For the text-containing cell, return its midpoint in (X, Y) coordinate format. 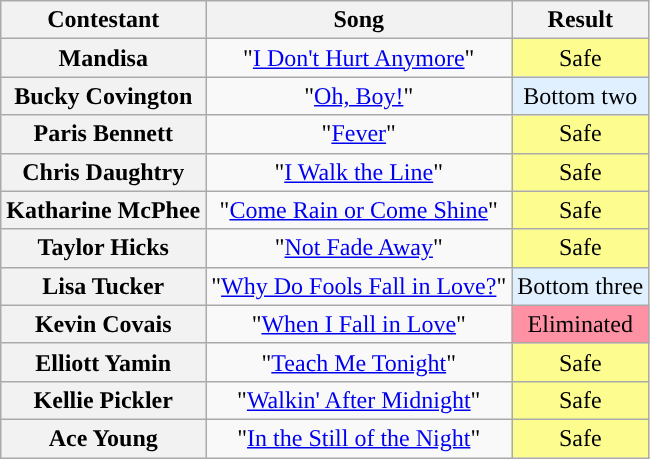
"I Walk the Line" (359, 172)
"Oh, Boy!" (359, 96)
"Why Do Fools Fall in Love?" (359, 286)
Eliminated (580, 324)
Elliott Yamin (104, 362)
"Fever" (359, 134)
"Teach Me Tonight" (359, 362)
Bottom three (580, 286)
Kellie Pickler (104, 400)
Result (580, 20)
Bucky Covington (104, 96)
Mandisa (104, 58)
"When I Fall in Love" (359, 324)
Lisa Tucker (104, 286)
"Not Fade Away" (359, 248)
Ace Young (104, 438)
Contestant (104, 20)
Kevin Covais (104, 324)
"In the Still of the Night" (359, 438)
Taylor Hicks (104, 248)
Bottom two (580, 96)
Chris Daughtry (104, 172)
"I Don't Hurt Anymore" (359, 58)
"Walkin' After Midnight" (359, 400)
Katharine McPhee (104, 210)
Song (359, 20)
"Come Rain or Come Shine" (359, 210)
Paris Bennett (104, 134)
